Return the [X, Y] coordinate for the center point of the cell that contains the specified text.  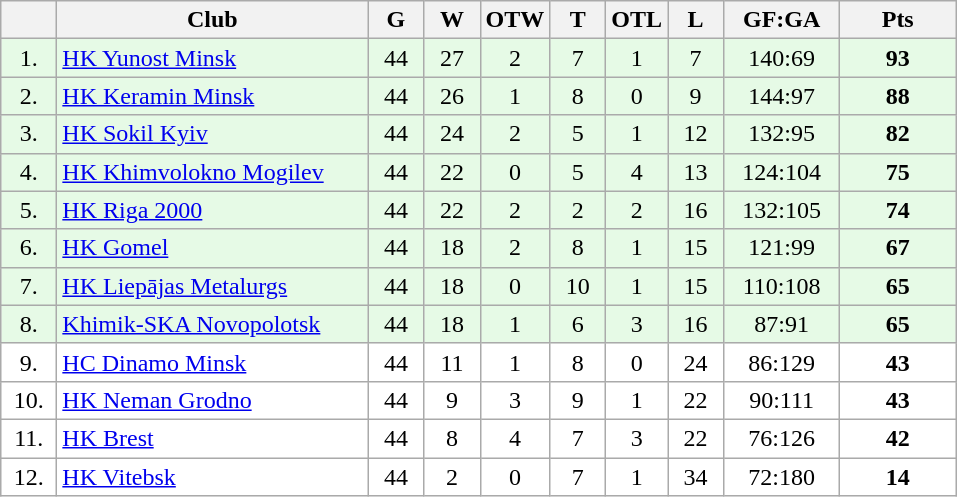
HK Liepājas Metalurgs [212, 286]
1. [29, 58]
67 [898, 248]
6. [29, 248]
121:99 [782, 248]
HK Gomel [212, 248]
HK Khimvolokno Mogilev [212, 172]
HK Keramin Minsk [212, 96]
6 [578, 324]
12 [696, 134]
12. [29, 477]
124:104 [782, 172]
OTW [515, 20]
34 [696, 477]
HC Dinamo Minsk [212, 362]
2. [29, 96]
L [696, 20]
26 [452, 96]
HK Sokil Kyiv [212, 134]
86:129 [782, 362]
9. [29, 362]
42 [898, 438]
G [396, 20]
87:91 [782, 324]
HK Riga 2000 [212, 210]
HK Yunost Minsk [212, 58]
11 [452, 362]
72:180 [782, 477]
110:108 [782, 286]
Club [212, 20]
3. [29, 134]
HK Vitebsk [212, 477]
140:69 [782, 58]
93 [898, 58]
132:95 [782, 134]
82 [898, 134]
90:111 [782, 400]
4. [29, 172]
HK Brest [212, 438]
11. [29, 438]
144:97 [782, 96]
27 [452, 58]
7. [29, 286]
GF:GA [782, 20]
14 [898, 477]
8. [29, 324]
5. [29, 210]
10 [578, 286]
74 [898, 210]
T [578, 20]
75 [898, 172]
10. [29, 400]
132:105 [782, 210]
Pts [898, 20]
W [452, 20]
88 [898, 96]
76:126 [782, 438]
HK Neman Grodno [212, 400]
13 [696, 172]
Khimik-SKA Novopolotsk [212, 324]
OTL [637, 20]
